Return the (X, Y) coordinate for the center point of the cell that contains the specified text.  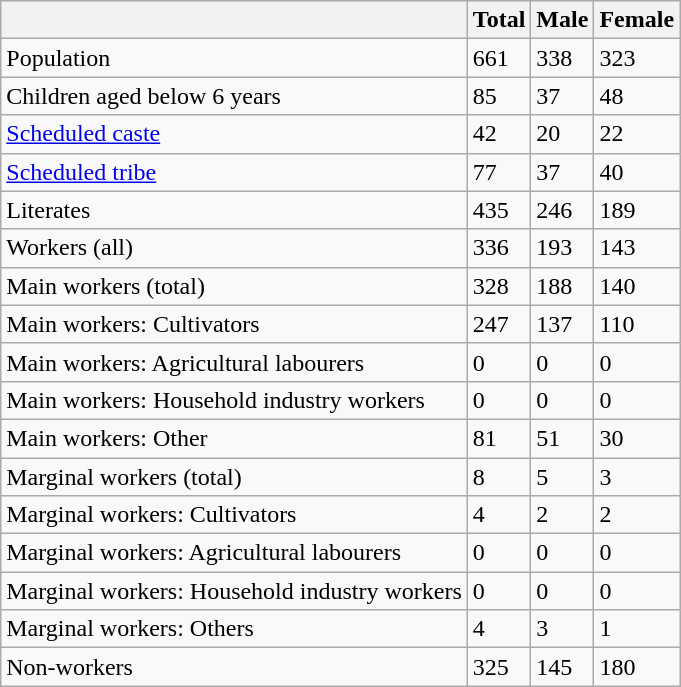
81 (499, 438)
Scheduled caste (234, 134)
Main workers: Household industry workers (234, 400)
Main workers: Agricultural labourers (234, 362)
Total (499, 20)
Children aged below 6 years (234, 96)
Main workers (total) (234, 286)
189 (637, 210)
Main workers: Other (234, 438)
247 (499, 324)
51 (562, 438)
8 (499, 477)
42 (499, 134)
48 (637, 96)
145 (562, 667)
Scheduled tribe (234, 172)
246 (562, 210)
Literates (234, 210)
140 (637, 286)
661 (499, 58)
338 (562, 58)
180 (637, 667)
336 (499, 248)
85 (499, 96)
Marginal workers (total) (234, 477)
77 (499, 172)
143 (637, 248)
Female (637, 20)
30 (637, 438)
Marginal workers: Agricultural labourers (234, 553)
323 (637, 58)
5 (562, 477)
Workers (all) (234, 248)
Main workers: Cultivators (234, 324)
40 (637, 172)
325 (499, 667)
Non-workers (234, 667)
Population (234, 58)
110 (637, 324)
328 (499, 286)
20 (562, 134)
1 (637, 629)
137 (562, 324)
435 (499, 210)
22 (637, 134)
193 (562, 248)
Marginal workers: Cultivators (234, 515)
Male (562, 20)
Marginal workers: Others (234, 629)
Marginal workers: Household industry workers (234, 591)
188 (562, 286)
